Extract the (x, y) coordinate from the center of the cell holding the provided text.  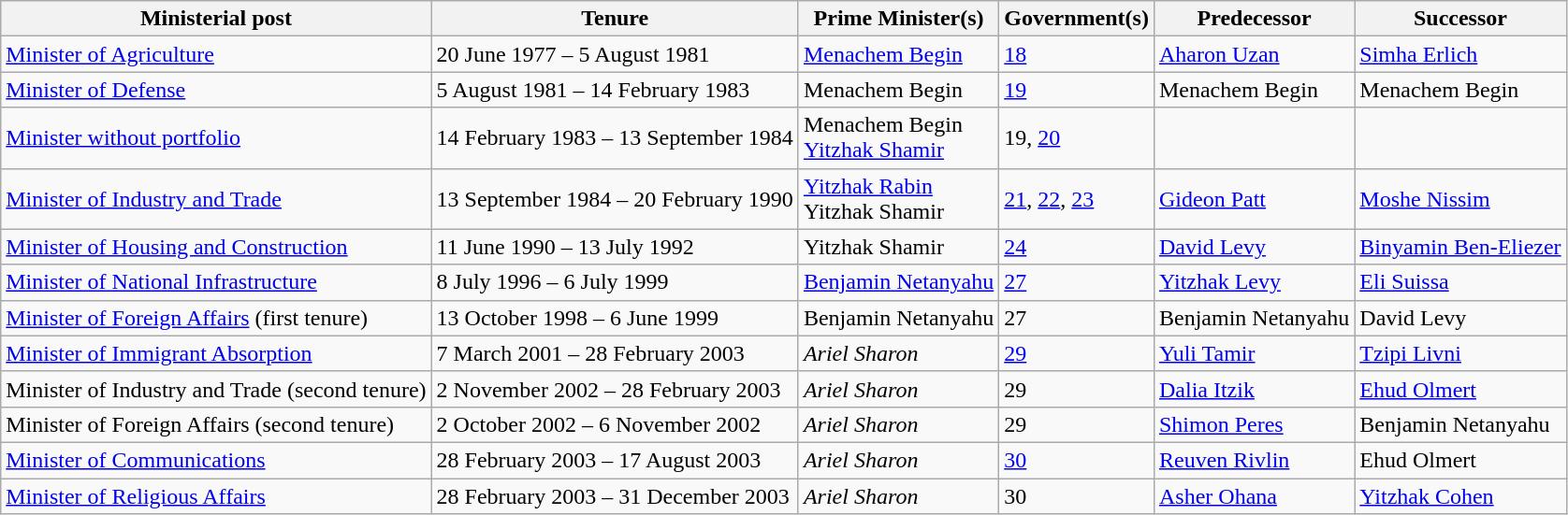
24 (1077, 247)
Government(s) (1077, 19)
Minister of Foreign Affairs (first tenure) (216, 318)
Yitzhak Cohen (1460, 496)
18 (1077, 54)
Minister of Industry and Trade (second tenure) (216, 389)
2 November 2002 – 28 February 2003 (615, 389)
Minister of Immigrant Absorption (216, 353)
Asher Ohana (1254, 496)
Eli Suissa (1460, 282)
Moshe Nissim (1460, 198)
11 June 1990 – 13 July 1992 (615, 247)
Tenure (615, 19)
Shimon Peres (1254, 424)
Minister of Communications (216, 460)
Simha Erlich (1460, 54)
13 October 1998 – 6 June 1999 (615, 318)
Gideon Patt (1254, 198)
19 (1077, 90)
7 March 2001 – 28 February 2003 (615, 353)
5 August 1981 – 14 February 1983 (615, 90)
Yitzhak Shamir (898, 247)
Yuli Tamir (1254, 353)
Prime Minister(s) (898, 19)
2 October 2002 – 6 November 2002 (615, 424)
14 February 1983 – 13 September 1984 (615, 138)
Reuven Rivlin (1254, 460)
Dalia Itzik (1254, 389)
20 June 1977 – 5 August 1981 (615, 54)
19, 20 (1077, 138)
28 February 2003 – 17 August 2003 (615, 460)
Minister of Defense (216, 90)
Aharon Uzan (1254, 54)
28 February 2003 – 31 December 2003 (615, 496)
Yitzhak Levy (1254, 282)
Minister of Industry and Trade (216, 198)
Tzipi Livni (1460, 353)
Menachem Begin Yitzhak Shamir (898, 138)
13 September 1984 – 20 February 1990 (615, 198)
Successor (1460, 19)
Binyamin Ben-Eliezer (1460, 247)
21, 22, 23 (1077, 198)
Minister of Housing and Construction (216, 247)
Minister of Religious Affairs (216, 496)
Minister of National Infrastructure (216, 282)
Ministerial post (216, 19)
8 July 1996 – 6 July 1999 (615, 282)
Minister of Agriculture (216, 54)
Minister of Foreign Affairs (second tenure) (216, 424)
Predecessor (1254, 19)
Yitzhak Rabin Yitzhak Shamir (898, 198)
Minister without portfolio (216, 138)
